Find where the given text appears and provide that cell's center as [x, y] coordinate. 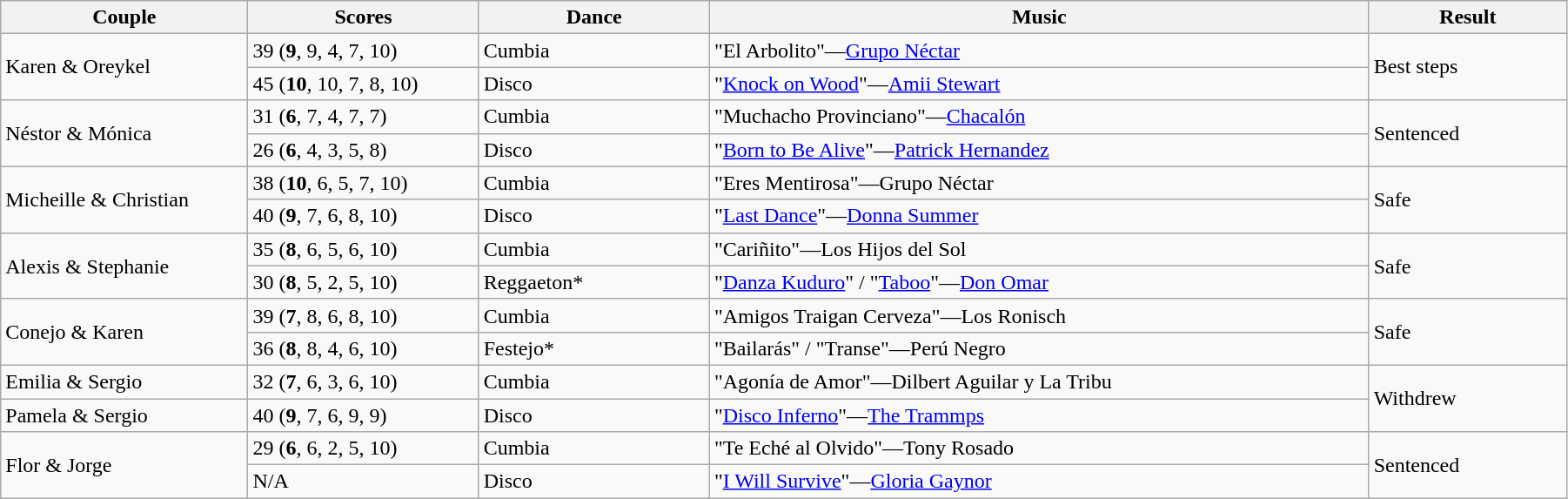
"Te Eché al Olvido"—Tony Rosado [1039, 448]
"I Will Survive"—Gloria Gaynor [1039, 482]
"Last Dance"—Donna Summer [1039, 216]
29 (6, 6, 2, 5, 10) [364, 448]
"Cariñito"—Los Hijos del Sol [1039, 249]
Result [1467, 17]
40 (9, 7, 6, 8, 10) [364, 216]
45 (10, 10, 7, 8, 10) [364, 84]
Withdrew [1467, 398]
38 (10, 6, 5, 7, 10) [364, 183]
39 (7, 8, 6, 8, 10) [364, 315]
Scores [364, 17]
"Disco Inferno"—The Trammps [1039, 415]
"Eres Mentirosa"—Grupo Néctar [1039, 183]
"Knock on Wood"—Amii Stewart [1039, 84]
"Amigos Traigan Cerveza"—Los Ronisch [1039, 315]
36 (8, 8, 4, 6, 10) [364, 348]
31 (6, 7, 4, 7, 7) [364, 117]
Dance [593, 17]
Reggaeton* [593, 282]
Best steps [1467, 67]
35 (8, 6, 5, 6, 10) [364, 249]
30 (8, 5, 2, 5, 10) [364, 282]
Conejo & Karen [124, 332]
Micheille & Christian [124, 199]
"Bailarás" / "Transe"—Perú Negro [1039, 348]
N/A [364, 482]
Flor & Jorge [124, 465]
Music [1039, 17]
"El Arbolito"—Grupo Néctar [1039, 51]
"Born to Be Alive"—Patrick Hernandez [1039, 150]
Festejo* [593, 348]
Alexis & Stephanie [124, 266]
"Muchacho Provinciano"—Chacalón [1039, 117]
"Agonía de Amor"—Dilbert Aguilar y La Tribu [1039, 381]
Karen & Oreykel [124, 67]
Emilia & Sergio [124, 381]
26 (6, 4, 3, 5, 8) [364, 150]
39 (9, 9, 4, 7, 10) [364, 51]
"Danza Kuduro" / "Taboo"—Don Omar [1039, 282]
40 (9, 7, 6, 9, 9) [364, 415]
Néstor & Mónica [124, 133]
Pamela & Sergio [124, 415]
32 (7, 6, 3, 6, 10) [364, 381]
Couple [124, 17]
